Output the [x, y] coordinate of the center of the cell containing the given text.  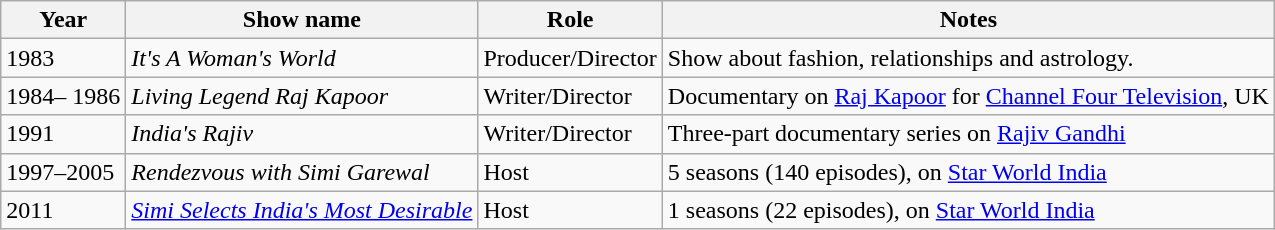
Show about fashion, relationships and astrology. [968, 58]
Simi Selects India's Most Desirable [302, 210]
Year [64, 20]
Documentary on Raj Kapoor for Channel Four Television, UK [968, 96]
2011 [64, 210]
1997–2005 [64, 172]
5 seasons (140 episodes), on Star World India [968, 172]
Three-part documentary series on Rajiv Gandhi [968, 134]
Show name [302, 20]
Producer/Director [570, 58]
Role [570, 20]
1983 [64, 58]
Rendezvous with Simi Garewal [302, 172]
India's Rajiv [302, 134]
Notes [968, 20]
Living Legend Raj Kapoor [302, 96]
1991 [64, 134]
1 seasons (22 episodes), on Star World India [968, 210]
1984– 1986 [64, 96]
It's A Woman's World [302, 58]
